Scan for the cell matching the given text and deliver its [X, Y] coordinate at center. 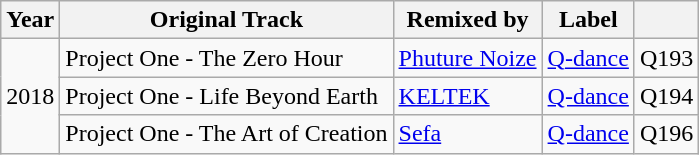
Q196 [666, 134]
Original Track [226, 20]
Year [30, 20]
Q194 [666, 96]
Phuture Noize [468, 58]
Label [588, 20]
Sefa [468, 134]
Project One - The Art of Creation [226, 134]
Q193 [666, 58]
2018 [30, 96]
Project One - The Zero Hour [226, 58]
Project One - Life Beyond Earth [226, 96]
KELTEK [468, 96]
Remixed by [468, 20]
